Determine the [x, y] coordinate at the center of the cell enclosing the given text.  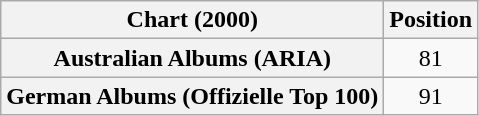
Position [431, 20]
Australian Albums (ARIA) [192, 58]
91 [431, 96]
German Albums (Offizielle Top 100) [192, 96]
Chart (2000) [192, 20]
81 [431, 58]
